Find where the given text appears and provide that cell's center as [X, Y] coordinate. 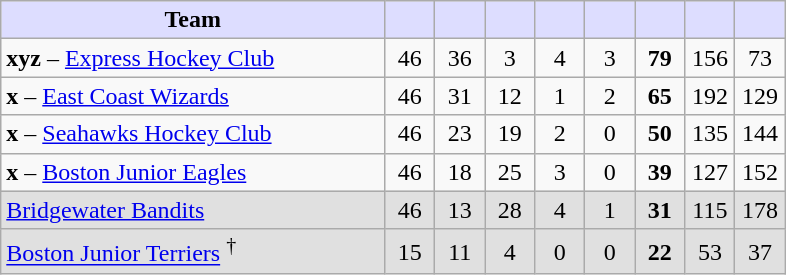
xyz – Express Hockey Club [193, 58]
15 [410, 252]
135 [710, 134]
18 [460, 172]
129 [760, 96]
x – Seahawks Hockey Club [193, 134]
x – East Coast Wizards [193, 96]
192 [710, 96]
37 [760, 252]
25 [510, 172]
13 [460, 210]
79 [660, 58]
65 [660, 96]
115 [710, 210]
Bridgewater Bandits [193, 210]
53 [710, 252]
19 [510, 134]
12 [510, 96]
Team [193, 20]
22 [660, 252]
144 [760, 134]
178 [760, 210]
23 [460, 134]
x – Boston Junior Eagles [193, 172]
39 [660, 172]
50 [660, 134]
127 [710, 172]
73 [760, 58]
28 [510, 210]
11 [460, 252]
152 [760, 172]
36 [460, 58]
156 [710, 58]
Boston Junior Terriers † [193, 252]
